Detect which cell encompasses the target text, then output its (x, y) center coordinate. 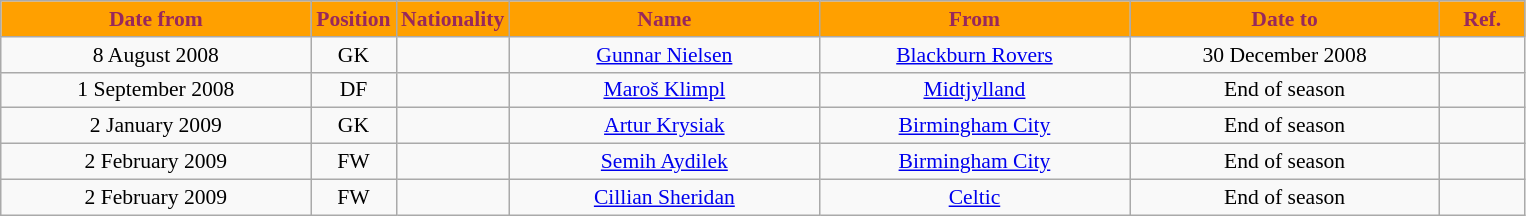
8 August 2008 (156, 55)
Gunnar Nielsen (664, 55)
Nationality (452, 19)
Position (354, 19)
Date from (156, 19)
30 December 2008 (1285, 55)
Blackburn Rovers (974, 55)
From (974, 19)
Maroš Klimpl (664, 90)
Name (664, 19)
Ref. (1482, 19)
Artur Krysiak (664, 126)
2 January 2009 (156, 126)
Date to (1285, 19)
Celtic (974, 197)
DF (354, 90)
Semih Aydilek (664, 162)
1 September 2008 (156, 90)
Cillian Sheridan (664, 197)
Midtjylland (974, 90)
